Determine the [x, y] coordinate at the center of the cell enclosing the given text.  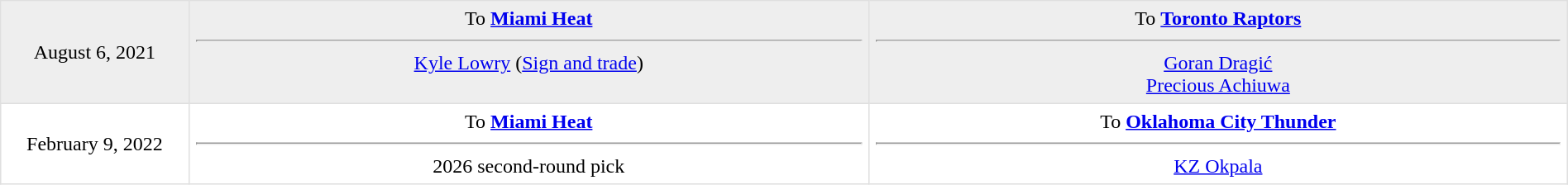
To Miami HeatKyle Lowry (Sign and trade) [528, 52]
To Oklahoma City ThunderKZ Okpala [1217, 144]
To Miami Heat2026 second-round pick [528, 144]
August 6, 2021 [94, 52]
To Toronto RaptorsGoran DragićPrecious Achiuwa [1217, 52]
February 9, 2022 [94, 144]
